Search for the cell housing the specified text and yield its (x, y) center coordinate. 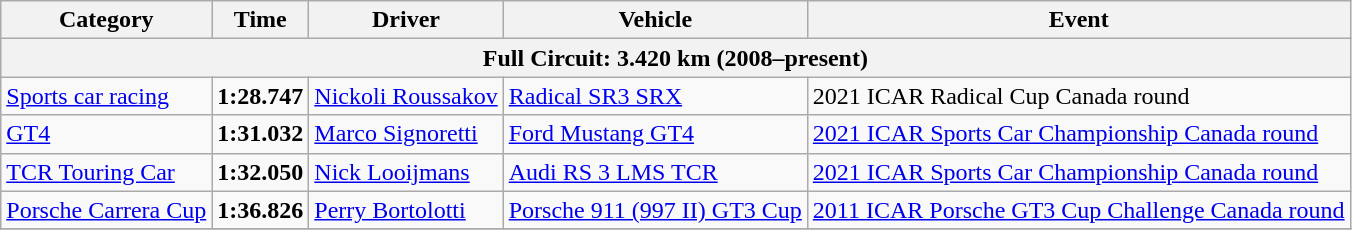
Sports car racing (106, 96)
GT4 (106, 134)
1:31.032 (260, 134)
Marco Signoretti (406, 134)
Perry Bortolotti (406, 210)
Category (106, 20)
TCR Touring Car (106, 172)
Full Circuit: 3.420 km (2008–present) (676, 58)
2011 ICAR Porsche GT3 Cup Challenge Canada round (1078, 210)
2021 ICAR Radical Cup Canada round (1078, 96)
Time (260, 20)
1:28.747 (260, 96)
Ford Mustang GT4 (655, 134)
Porsche 911 (997 II) GT3 Cup (655, 210)
Radical SR3 SRX (655, 96)
1:32.050 (260, 172)
Porsche Carrera Cup (106, 210)
1:36.826 (260, 210)
Event (1078, 20)
Vehicle (655, 20)
Nickoli Roussakov (406, 96)
Nick Looijmans (406, 172)
Audi RS 3 LMS TCR (655, 172)
Driver (406, 20)
